Pinpoint the cell where the given text exists, returning its (x, y) midpoint coordinate. 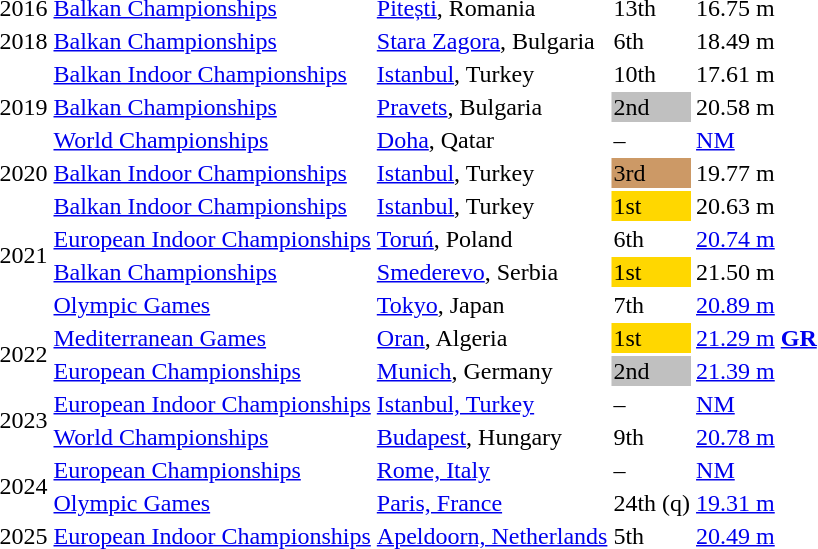
9th (652, 437)
Pravets, Bulgaria (492, 107)
3rd (652, 173)
Munich, Germany (492, 371)
24th (q) (652, 503)
Smederevo, Serbia (492, 272)
Mediterranean Games (212, 338)
Rome, Italy (492, 470)
Budapest, Hungary (492, 437)
Doha, Qatar (492, 140)
Oran, Algeria (492, 338)
10th (652, 74)
Tokyo, Japan (492, 305)
Stara Zagora, Bulgaria (492, 41)
Toruń, Poland (492, 239)
Paris, France (492, 503)
7th (652, 305)
